From the cell containing the given text, extract its center point as [X, Y] coordinate. 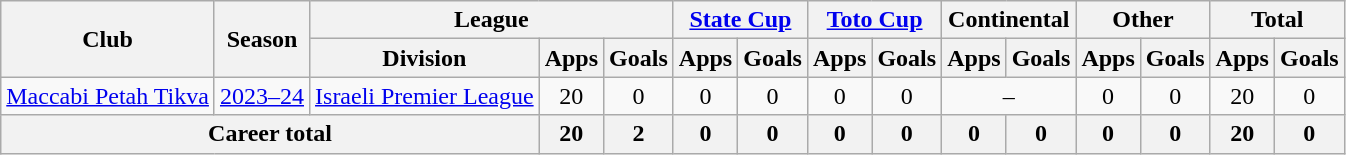
State Cup [740, 20]
– [1009, 96]
2023–24 [262, 96]
League [492, 20]
Season [262, 39]
Toto Cup [874, 20]
Maccabi Petah Tikva [108, 96]
Division [425, 58]
Continental [1009, 20]
Israeli Premier League [425, 96]
2 [639, 134]
Career total [270, 134]
Club [108, 39]
Other [1143, 20]
Total [1277, 20]
